Extract the (x, y) coordinate from the center of the cell holding the provided text.  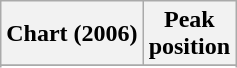
Chart (2006) (72, 34)
Peak position (189, 34)
